Capture the cell that displays the provided text and extract its (x, y) central coordinate. 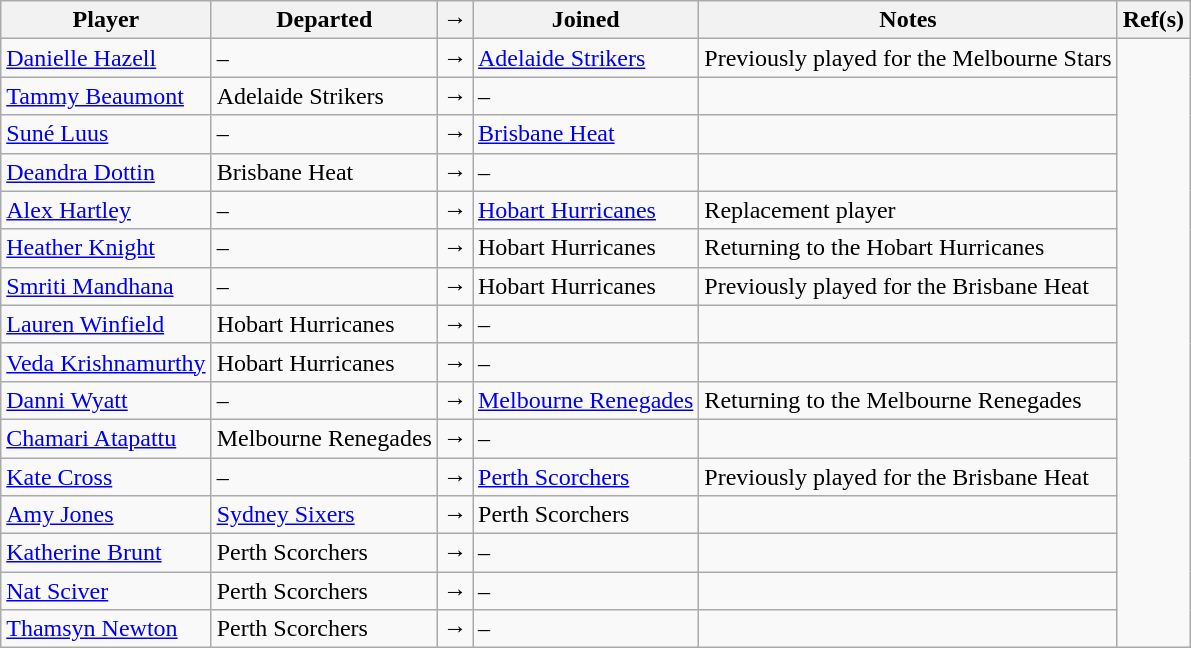
Alex Hartley (106, 210)
Smriti Mandhana (106, 286)
Danielle Hazell (106, 58)
Amy Jones (106, 515)
Joined (585, 20)
Player (106, 20)
Lauren Winfield (106, 324)
Veda Krishnamurthy (106, 362)
Returning to the Melbourne Renegades (908, 400)
Katherine Brunt (106, 553)
Danni Wyatt (106, 400)
Previously played for the Melbourne Stars (908, 58)
Heather Knight (106, 248)
Chamari Atapattu (106, 438)
Thamsyn Newton (106, 629)
Tammy Beaumont (106, 96)
Departed (324, 20)
Suné Luus (106, 134)
Returning to the Hobart Hurricanes (908, 248)
Notes (908, 20)
Nat Sciver (106, 591)
Deandra Dottin (106, 172)
Kate Cross (106, 477)
Sydney Sixers (324, 515)
Replacement player (908, 210)
Ref(s) (1153, 20)
